For the text-containing cell, return its midpoint in [x, y] coordinate format. 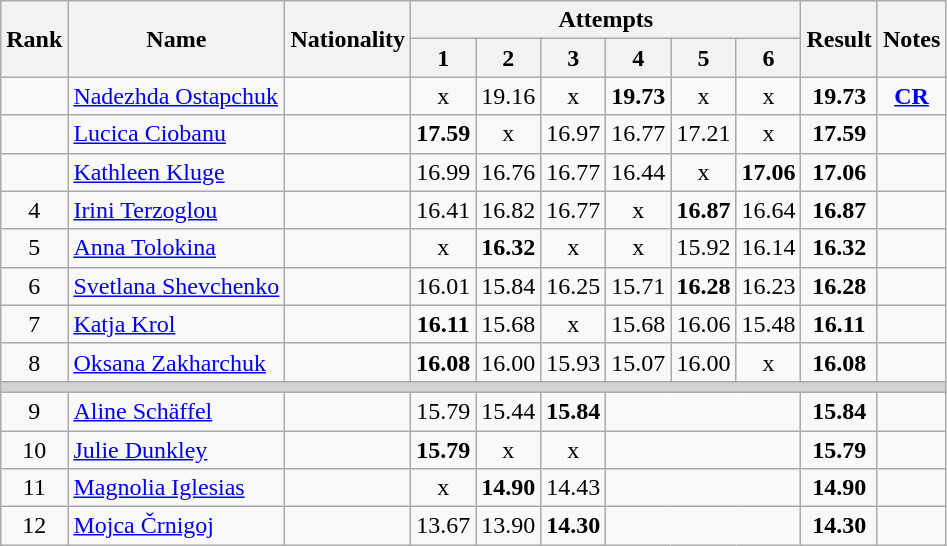
13.67 [444, 526]
11 [34, 488]
15.48 [768, 324]
16.76 [508, 172]
16.44 [638, 172]
Notes [911, 39]
10 [34, 449]
Attempts [606, 20]
Magnolia Iglesias [176, 488]
7 [34, 324]
19.16 [508, 96]
Anna Tolokina [176, 248]
Svetlana Shevchenko [176, 286]
15.07 [638, 362]
15.71 [638, 286]
16.01 [444, 286]
16.99 [444, 172]
Lucica Ciobanu [176, 134]
Result [839, 39]
16.23 [768, 286]
15.92 [704, 248]
Aline Schäffel [176, 411]
16.41 [444, 210]
17.21 [704, 134]
3 [574, 58]
Rank [34, 39]
13.90 [508, 526]
Mojca Črnigoj [176, 526]
Nadezhda Ostapchuk [176, 96]
Name [176, 39]
16.64 [768, 210]
15.44 [508, 411]
16.97 [574, 134]
2 [508, 58]
16.06 [704, 324]
16.14 [768, 248]
1 [444, 58]
Julie Dunkley [176, 449]
Kathleen Kluge [176, 172]
15.93 [574, 362]
CR [911, 96]
Nationality [348, 39]
12 [34, 526]
Oksana Zakharchuk [176, 362]
Irini Terzoglou [176, 210]
16.82 [508, 210]
Katja Krol [176, 324]
9 [34, 411]
14.43 [574, 488]
16.25 [574, 286]
8 [34, 362]
